Provide the (x, y) coordinate of the cell's center where the given text is located.  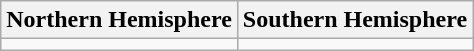
Northern Hemisphere (120, 20)
Southern Hemisphere (354, 20)
